From the cell containing the given text, extract its center point as (x, y) coordinate. 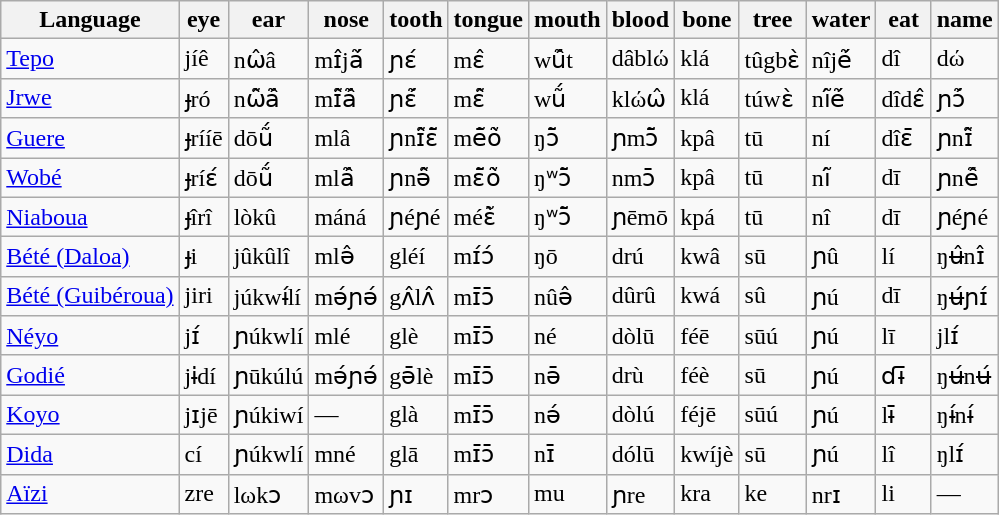
glè (416, 336)
tooth (416, 20)
Jrwe (90, 98)
bone (707, 20)
drú (640, 257)
túwɛ̀ (772, 98)
klώω̂ (640, 98)
Wobé (90, 178)
Godié (90, 375)
ɗɨ̄ (904, 375)
ɟríɛ́ (204, 178)
Niaboua (90, 217)
ɲû (841, 257)
mɛ̄̃õ̀ (488, 178)
gə̄lè (416, 375)
nɪ̄ (567, 454)
wũ̂t (567, 59)
ɲnɪ̃̂ (964, 138)
mu (567, 494)
mlé (346, 336)
Bété (Guibéroua) (90, 296)
sû (772, 296)
nə́ (567, 415)
dólū (640, 454)
blood (640, 20)
féè (707, 375)
ɟîrî (204, 217)
lî (904, 454)
dîɛ̄ (904, 138)
zre (204, 494)
glà (416, 415)
ɲɔ̃́ (964, 98)
ŋʉ̂nɪ̂ (964, 257)
tûgbɛ̀ (772, 59)
dâblώ (640, 59)
mɪ́ɔ́ (488, 257)
jɨdí (204, 375)
lɨ̄ (904, 415)
water (841, 20)
gléí (416, 257)
mrɔ (488, 494)
ɟró (204, 98)
kwá (707, 296)
ɲnɪ̃̂ɛ̄̃ (416, 138)
ɟi (204, 257)
ɲūkúlú (268, 375)
féē (707, 336)
nî (841, 217)
gʌ̂lʌ̂ (416, 296)
ear (268, 20)
féjē (707, 415)
lí (904, 257)
dîdɛ̂ (904, 98)
ɲmɔ̄̃ (640, 138)
kwâ (707, 257)
ɲnẽ̂ (964, 178)
jûkûlî (268, 257)
nω̂â (268, 59)
mlə̂ (346, 257)
lòkû (268, 217)
Néyo (90, 336)
Bété (Daloa) (90, 257)
mē̃õ̀ (488, 138)
glā (416, 454)
ŋō (567, 257)
Dida (90, 454)
dî (904, 59)
drù (640, 375)
ŋɨ́nɨ́ (964, 415)
mlã̂ (346, 178)
né (567, 336)
jɪjē (204, 415)
mlâ (346, 138)
eat (904, 20)
jlɪ́ (964, 336)
ŋɔ̄̃ (567, 138)
ɲɛ́ (416, 59)
ɲɛ̃́ (416, 98)
nose (346, 20)
mɛ̃̂ (488, 98)
kwíjè (707, 454)
Language (90, 20)
li (904, 494)
ɲnə̃̂ (416, 178)
tongue (488, 20)
ke (772, 494)
eye (204, 20)
Tepo (90, 59)
dûrû (640, 296)
mɛ̂ (488, 59)
mɪ̂jã́ (346, 59)
nûə̂ (567, 296)
nĩ́ (841, 178)
dώ (964, 59)
ní (841, 138)
jɪ́ (204, 336)
ŋlɪ́ (964, 454)
lī (904, 336)
mné (346, 454)
nω̃̂ã̂ (268, 98)
cí (204, 454)
ɲēmō (640, 217)
nĩ́ẽ́ (841, 98)
Koyo (90, 415)
nmɔ̄ (640, 178)
ŋʉ́ɲɪ́ (964, 296)
nə̄ (567, 375)
mωvɔ (346, 494)
ŋʉ́nʉ́ (964, 375)
máná (346, 217)
mouth (567, 20)
ɟrííē (204, 138)
nîjẽ́ (841, 59)
jiri (204, 296)
dòlū (640, 336)
ɲre (640, 494)
tree (772, 20)
ɲúkiwí (268, 415)
wṹ (567, 98)
kpá (707, 217)
Guere (90, 138)
kra (707, 494)
ɲɪ (416, 494)
dòlú (640, 415)
name (964, 20)
Aïzi (90, 494)
lωkɔ (268, 494)
júkwɨ́lí (268, 296)
mɪ̃̂ã̂ (346, 98)
jíê (204, 59)
méɛ̃̀ (488, 217)
nrɪ (841, 494)
